Return [x, y] of the center of cell containing provided text 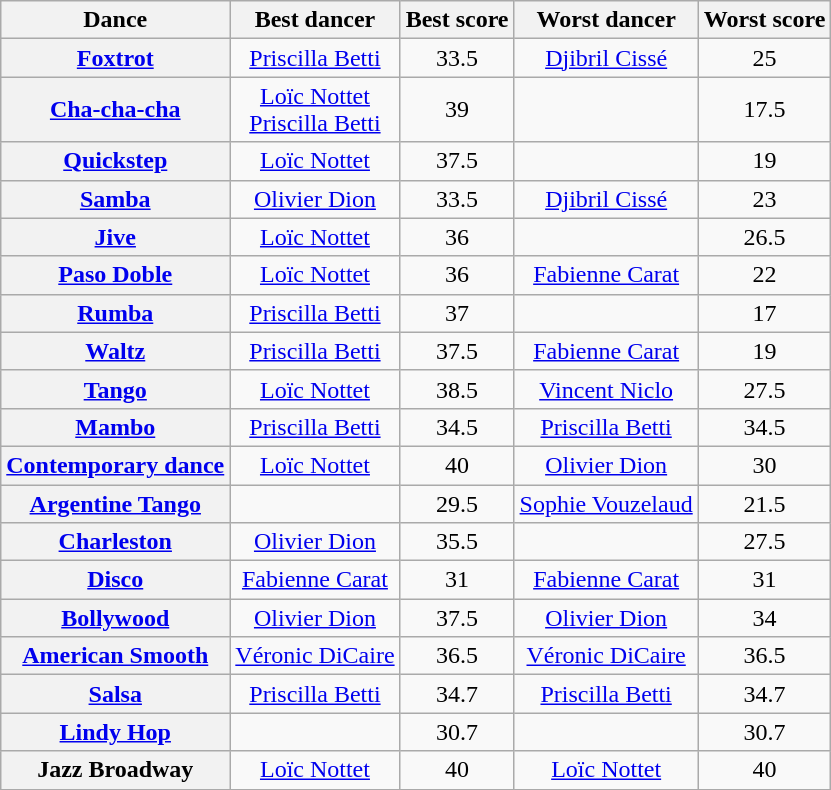
29.5 [457, 503]
Sophie Vouzelaud [606, 503]
Waltz [116, 351]
Charleston [116, 542]
Vincent Niclo [606, 389]
Lindy Hop [116, 732]
38.5 [457, 389]
25 [764, 58]
Salsa [116, 694]
17.5 [764, 110]
Cha-cha-cha [116, 110]
34 [764, 618]
37 [457, 313]
Jive [116, 237]
Disco [116, 580]
Best score [457, 20]
39 [457, 110]
Samba [116, 199]
Dance [116, 20]
22 [764, 275]
Loïc NottetPriscilla Betti [315, 110]
American Smooth [116, 656]
Foxtrot [116, 58]
Best dancer [315, 20]
23 [764, 199]
Tango [116, 389]
Argentine Tango [116, 503]
Mambo [116, 427]
Bollywood [116, 618]
21.5 [764, 503]
26.5 [764, 237]
Rumba [116, 313]
Worst score [764, 20]
Quickstep [116, 161]
Paso Doble [116, 275]
Worst dancer [606, 20]
17 [764, 313]
Contemporary dance [116, 465]
35.5 [457, 542]
Jazz Broadway [116, 770]
30 [764, 465]
